Output the (x, y) coordinate of the center of the cell containing the given text.  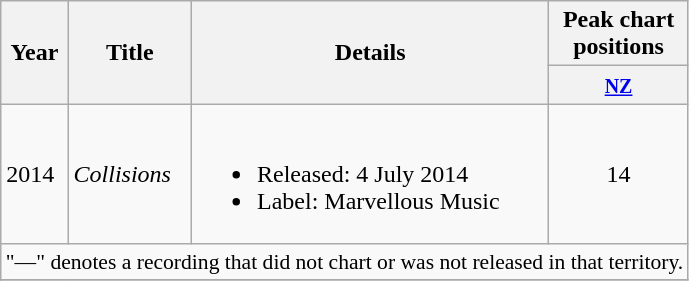
14 (618, 174)
Title (130, 52)
2014 (34, 174)
Details (370, 52)
Peak chartpositions (618, 34)
Year (34, 52)
Collisions (130, 174)
"—" denotes a recording that did not chart or was not released in that territory. (345, 262)
Released: 4 July 2014Label: Marvellous Music (370, 174)
NZ (618, 85)
